Detect which cell encompasses the target text, then output its [X, Y] center coordinate. 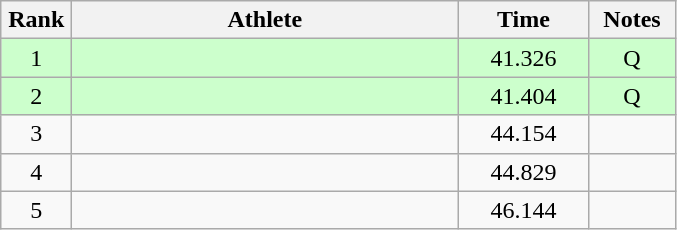
44.829 [524, 172]
2 [36, 96]
1 [36, 58]
Rank [36, 20]
Athlete [265, 20]
46.144 [524, 210]
Notes [632, 20]
5 [36, 210]
Time [524, 20]
4 [36, 172]
41.404 [524, 96]
41.326 [524, 58]
44.154 [524, 134]
3 [36, 134]
